Locate the cell with the specified text and output its [X, Y] center coordinate. 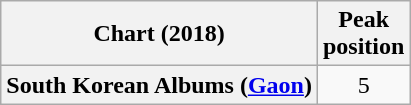
Peak position [363, 34]
South Korean Albums (Gaon) [160, 85]
5 [363, 85]
Chart (2018) [160, 34]
